Search for the cell housing the specified text and yield its [X, Y] center coordinate. 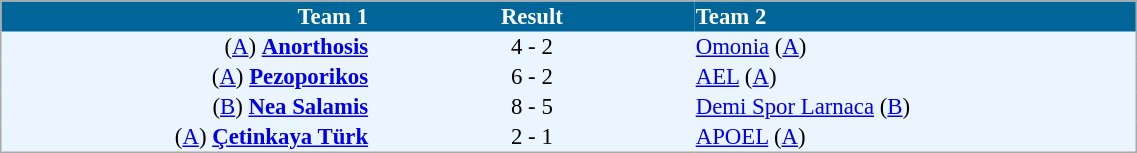
(A) Pezoporikos [186, 77]
4 - 2 [532, 47]
Omonia (A) [916, 47]
AEL (A) [916, 77]
(A) Anorthosis [186, 47]
Demi Spor Larnaca (B) [916, 107]
Team 2 [916, 16]
6 - 2 [532, 77]
8 - 5 [532, 107]
Result [532, 16]
APOEL (A) [916, 137]
Team 1 [186, 16]
(A) Çetinkaya Türk [186, 137]
(B) Nea Salamis [186, 107]
2 - 1 [532, 137]
